Scan for the cell matching the given text and deliver its (x, y) coordinate at center. 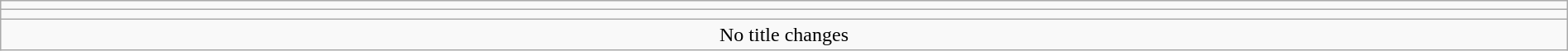
No title changes (784, 35)
